Determine the [x, y] coordinate at the center of the cell enclosing the given text.  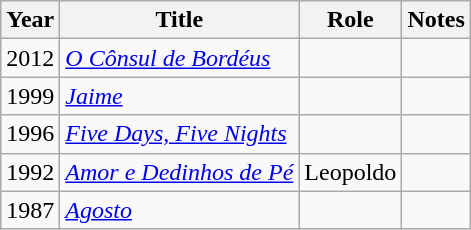
Agosto [180, 210]
Year [30, 20]
Amor e Dedinhos de Pé [180, 172]
O Cônsul de Bordéus [180, 58]
1999 [30, 96]
Role [350, 20]
Five Days, Five Nights [180, 134]
1996 [30, 134]
Title [180, 20]
Notes [436, 20]
Jaime [180, 96]
Leopoldo [350, 172]
2012 [30, 58]
1992 [30, 172]
1987 [30, 210]
